Detect which cell encompasses the target text, then output its [X, Y] center coordinate. 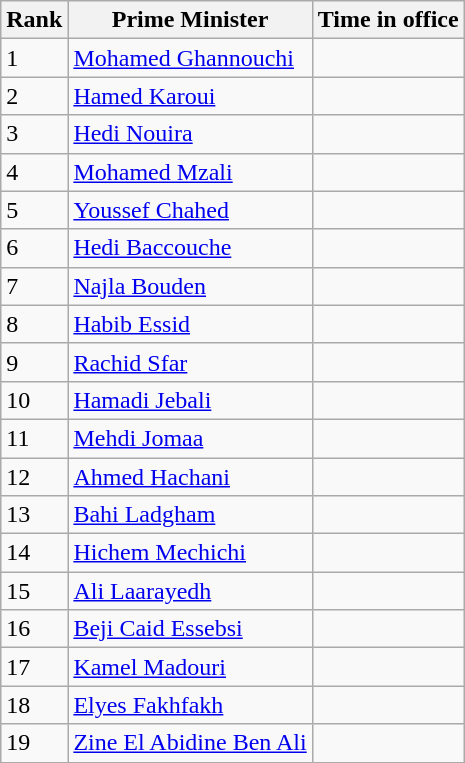
14 [34, 553]
3 [34, 134]
15 [34, 591]
Mohamed Mzali [190, 172]
8 [34, 324]
Beji Caid Essebsi [190, 629]
4 [34, 172]
Bahi Ladgham [190, 515]
5 [34, 210]
13 [34, 515]
Youssef Chahed [190, 210]
17 [34, 667]
Time in office [388, 20]
Ali Laarayedh [190, 591]
Kamel Madouri [190, 667]
Ahmed Hachani [190, 477]
Mohamed Ghannouchi [190, 58]
Elyes Fakhfakh [190, 705]
6 [34, 248]
Habib Essid [190, 324]
Zine El Abidine Ben Ali [190, 743]
19 [34, 743]
2 [34, 96]
11 [34, 438]
12 [34, 477]
Rachid Sfar [190, 362]
Hamed Karoui [190, 96]
Hamadi Jebali [190, 400]
Hedi Baccouche [190, 248]
9 [34, 362]
18 [34, 705]
10 [34, 400]
Mehdi Jomaa [190, 438]
16 [34, 629]
1 [34, 58]
Hichem Mechichi [190, 553]
Najla Bouden [190, 286]
7 [34, 286]
Prime Minister [190, 20]
Rank [34, 20]
Hedi Nouira [190, 134]
